Detect which cell encompasses the target text, then output its [X, Y] center coordinate. 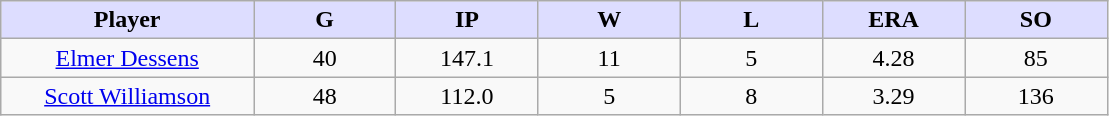
40 [325, 58]
Elmer Dessens [128, 58]
48 [325, 96]
L [751, 20]
11 [609, 58]
SO [1036, 20]
Player [128, 20]
112.0 [467, 96]
8 [751, 96]
Scott Williamson [128, 96]
136 [1036, 96]
W [609, 20]
3.29 [893, 96]
4.28 [893, 58]
147.1 [467, 58]
G [325, 20]
ERA [893, 20]
IP [467, 20]
85 [1036, 58]
